Determine the (x, y) coordinate at the center of the cell enclosing the given text.  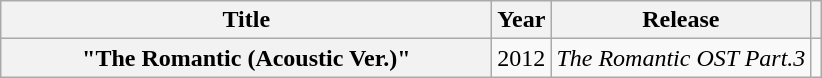
The Romantic OST Part.3 (681, 58)
Year (522, 20)
2012 (522, 58)
Release (681, 20)
"The Romantic (Acoustic Ver.)" (246, 58)
Title (246, 20)
